Provide the (x, y) coordinate of the cell's center where the given text is located.  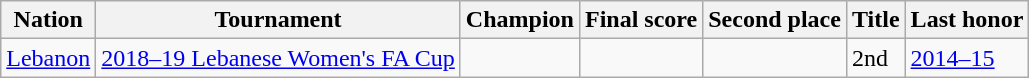
Nation (48, 20)
Lebanon (48, 58)
Final score (640, 20)
2014–15 (967, 58)
2018–19 Lebanese Women's FA Cup (278, 58)
Second place (775, 20)
2nd (876, 58)
Last honor (967, 20)
Champion (520, 20)
Tournament (278, 20)
Title (876, 20)
